Provide the (X, Y) coordinate of the cell's center where the given text is located.  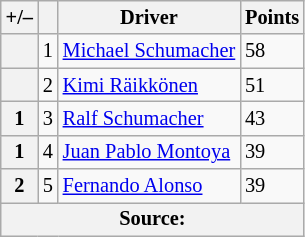
Ralf Schumacher (149, 118)
43 (272, 118)
Kimi Räikkönen (149, 85)
Juan Pablo Montoya (149, 152)
3 (48, 118)
4 (48, 152)
Driver (149, 17)
Fernando Alonso (149, 186)
51 (272, 85)
Michael Schumacher (149, 51)
Source: (152, 219)
58 (272, 51)
5 (48, 186)
Points (272, 17)
+/– (20, 17)
